Detect which cell encompasses the target text, then output its [X, Y] center coordinate. 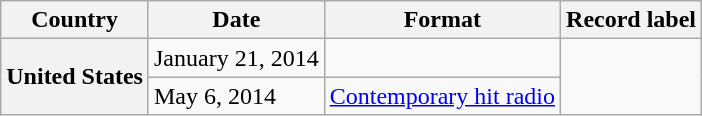
Format [442, 20]
Record label [632, 20]
United States [75, 77]
Country [75, 20]
January 21, 2014 [236, 58]
Date [236, 20]
May 6, 2014 [236, 96]
Contemporary hit radio [442, 96]
